Identify which cell holds the provided text, then report its (x, y) central coordinate. 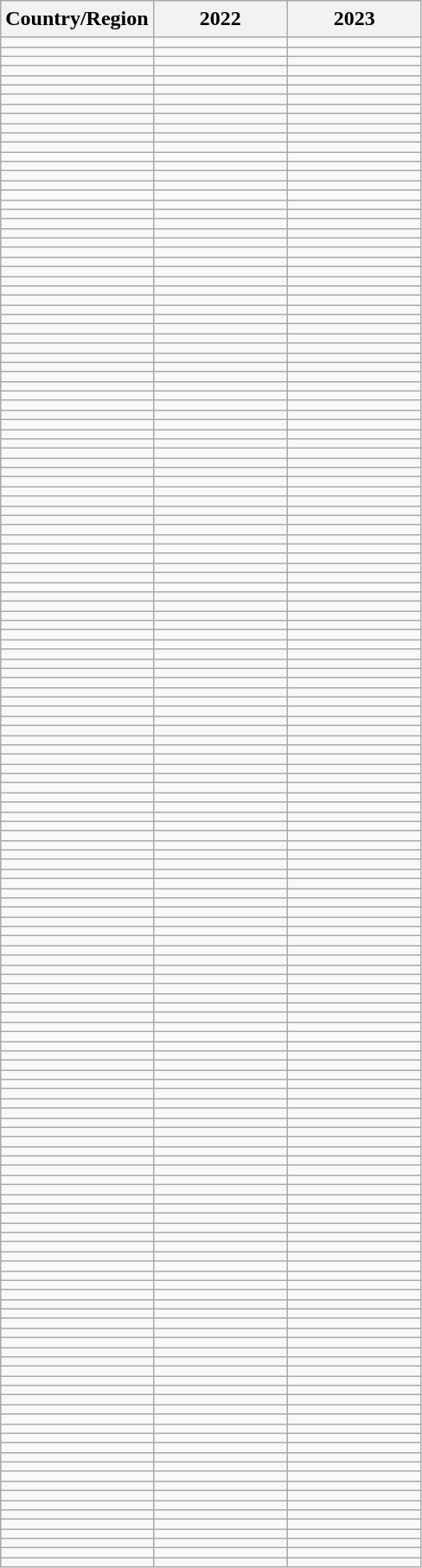
2023 (355, 19)
Country/Region (77, 19)
2022 (220, 19)
